From the cell containing the given text, extract its center point as [x, y] coordinate. 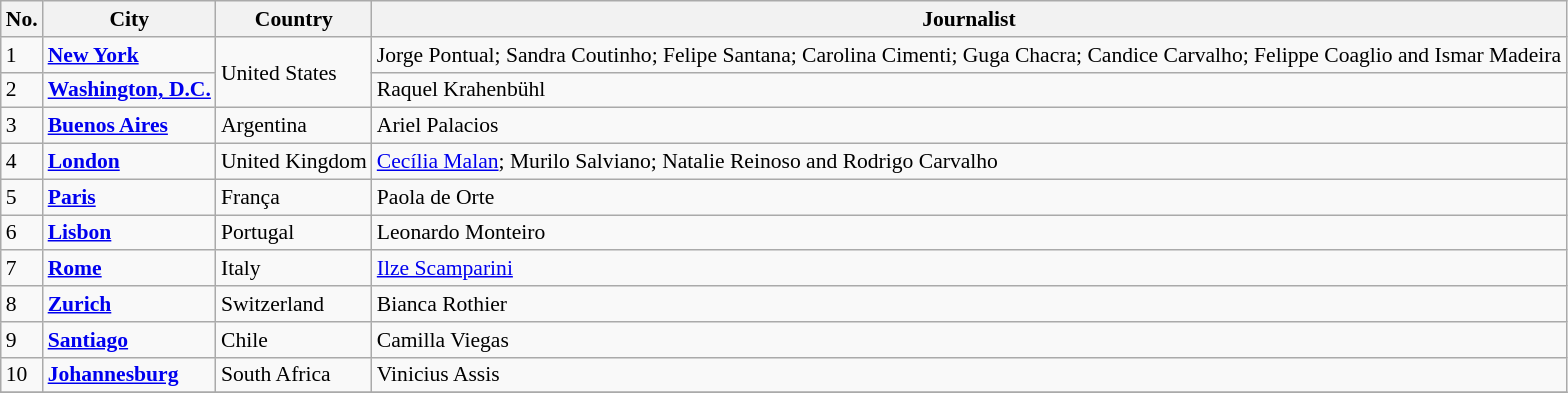
Chile [294, 340]
Rome [130, 269]
Washington, D.C. [130, 90]
Ilze Scamparini [969, 269]
8 [22, 304]
6 [22, 233]
Portugal [294, 233]
South Africa [294, 375]
Switzerland [294, 304]
França [294, 197]
Leonardo Monteiro [969, 233]
Vinicius Assis [969, 375]
10 [22, 375]
Camilla Viegas [969, 340]
Paris [130, 197]
Santiago [130, 340]
Lisbon [130, 233]
Buenos Aires [130, 126]
Johannesburg [130, 375]
2 [22, 90]
Raquel Krahenbühl [969, 90]
5 [22, 197]
4 [22, 162]
Paola de Orte [969, 197]
London [130, 162]
Country [294, 19]
United States [294, 72]
Ariel Palacios [969, 126]
Cecília Malan; Murilo Salviano; Natalie Reinoso and Rodrigo Carvalho [969, 162]
Bianca Rothier [969, 304]
3 [22, 126]
Journalist [969, 19]
7 [22, 269]
9 [22, 340]
New York [130, 55]
City [130, 19]
1 [22, 55]
Jorge Pontual; Sandra Coutinho; Felipe Santana; Carolina Cimenti; Guga Chacra; Candice Carvalho; Felippe Coaglio and Ismar Madeira [969, 55]
Argentina [294, 126]
No. [22, 19]
Italy [294, 269]
Zurich [130, 304]
United Kingdom [294, 162]
